Detect which cell encompasses the target text, then output its (x, y) center coordinate. 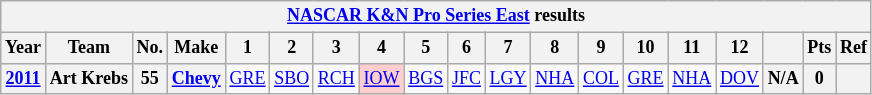
DOV (740, 78)
N/A (783, 78)
5 (426, 48)
11 (692, 48)
12 (740, 48)
9 (602, 48)
Make (196, 48)
COL (602, 78)
55 (150, 78)
1 (248, 48)
Team (88, 48)
3 (336, 48)
BGS (426, 78)
RCH (336, 78)
NASCAR K&N Pro Series East results (436, 16)
IOW (382, 78)
2 (292, 48)
No. (150, 48)
SBO (292, 78)
Art Krebs (88, 78)
Chevy (196, 78)
LGY (508, 78)
10 (646, 48)
JFC (467, 78)
0 (820, 78)
Ref (854, 48)
7 (508, 48)
6 (467, 48)
4 (382, 48)
8 (555, 48)
2011 (24, 78)
Pts (820, 48)
Year (24, 48)
